Return [x, y] of the center of cell containing provided text 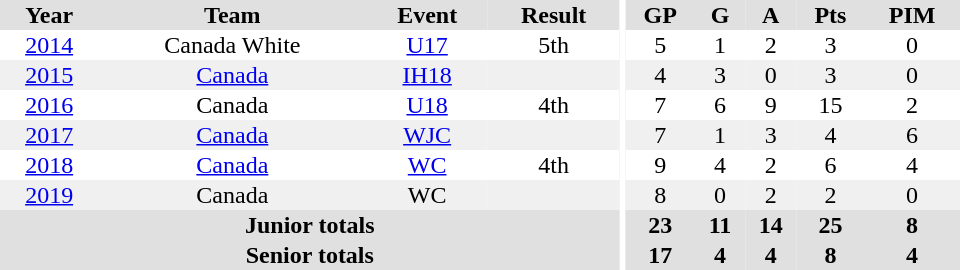
5th [554, 45]
2018 [49, 165]
PIM [912, 15]
Year [49, 15]
U18 [426, 105]
14 [771, 225]
Event [426, 15]
Result [554, 15]
5 [660, 45]
15 [830, 105]
2017 [49, 135]
A [771, 15]
17 [660, 255]
11 [720, 225]
2016 [49, 105]
2014 [49, 45]
25 [830, 225]
IH18 [426, 75]
2019 [49, 195]
G [720, 15]
Team [232, 15]
23 [660, 225]
Pts [830, 15]
Junior totals [310, 225]
Canada White [232, 45]
WJC [426, 135]
U17 [426, 45]
Senior totals [310, 255]
GP [660, 15]
2015 [49, 75]
